Return the [X, Y] coordinate for the center point of the cell that contains the specified text.  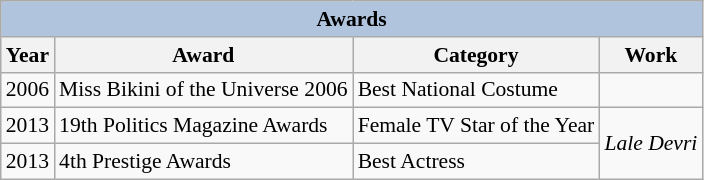
Best National Costume [476, 90]
Best Actress [476, 162]
Miss Bikini of the Universe 2006 [204, 90]
Year [28, 55]
Awards [352, 19]
Lale Devri [650, 144]
Work [650, 55]
2006 [28, 90]
Female TV Star of the Year [476, 126]
Award [204, 55]
19th Politics Magazine Awards [204, 126]
4th Prestige Awards [204, 162]
Category [476, 55]
